Capture the cell that displays the provided text and extract its (x, y) central coordinate. 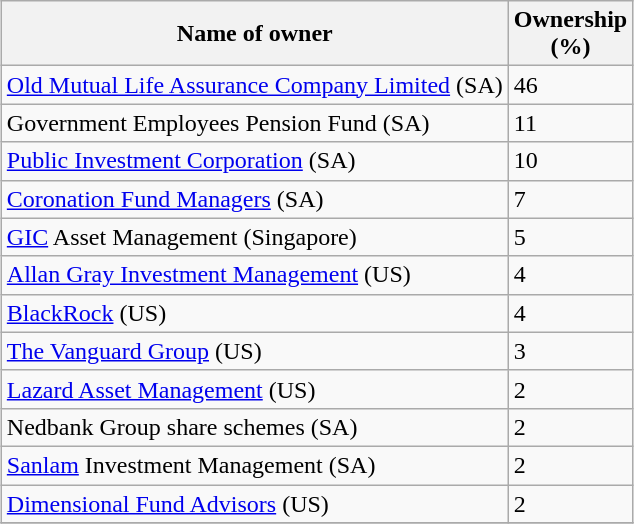
46 (570, 85)
Nedbank Group share schemes (SA) (254, 427)
5 (570, 237)
Name of owner (254, 34)
Lazard Asset Management (US) (254, 389)
The Vanguard Group (US) (254, 351)
3 (570, 351)
7 (570, 199)
BlackRock (US) (254, 313)
Old Mutual Life Assurance Company Limited (SA) (254, 85)
Government Employees Pension Fund (SA) (254, 123)
Ownership(%) (570, 34)
10 (570, 161)
GIC Asset Management (Singapore) (254, 237)
Sanlam Investment Management (SA) (254, 465)
Dimensional Fund Advisors (US) (254, 503)
11 (570, 123)
Coronation Fund Managers (SA) (254, 199)
Allan Gray Investment Management (US) (254, 275)
Public Investment Corporation (SA) (254, 161)
